Extract the (X, Y) coordinate from the center of the cell holding the provided text.  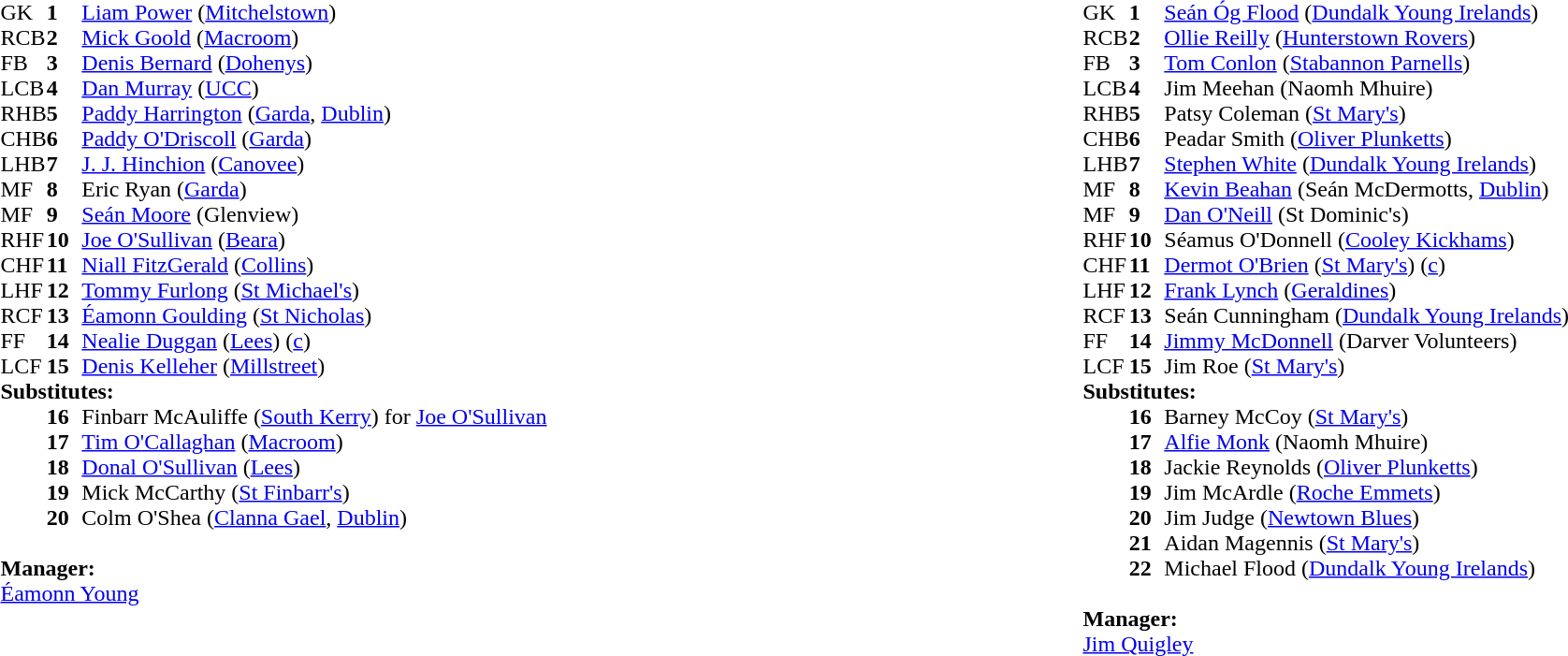
Jim Quigley (1325, 644)
Denis Kelleher (Millstreet) (314, 367)
Finbarr McAuliffe (South Kerry) for Joe O'Sullivan (314, 417)
Niall FitzGerald (Collins) (314, 266)
Seán Moore (Glenview) (314, 215)
Eric Ryan (Garda) (314, 189)
Liam Power (Mitchelstown) (314, 13)
22 (1147, 569)
Paddy Harrington (Garda, Dublin) (314, 114)
J. J. Hinchion (Canovee) (314, 165)
Paddy O'Driscoll (Garda) (314, 138)
Mick Goold (Macroom) (314, 37)
Éamonn Goulding (St Nicholas) (314, 316)
Éamonn Young (273, 593)
Joe O'Sullivan (Beara) (314, 240)
Dan Murray (UCC) (314, 88)
Nealie Duggan (Lees) (c) (314, 341)
Donal O'Sullivan (Lees) (314, 468)
Mick McCarthy (St Finbarr's) (314, 492)
Denis Bernard (Dohenys) (314, 64)
21 (1147, 543)
Tommy Furlong (St Michael's) (314, 290)
Tim O'Callaghan (Macroom) (314, 442)
Colm O'Shea (Clanna Gael, Dublin) (314, 518)
